Extract the (x, y) coordinate from the center of the cell holding the provided text.  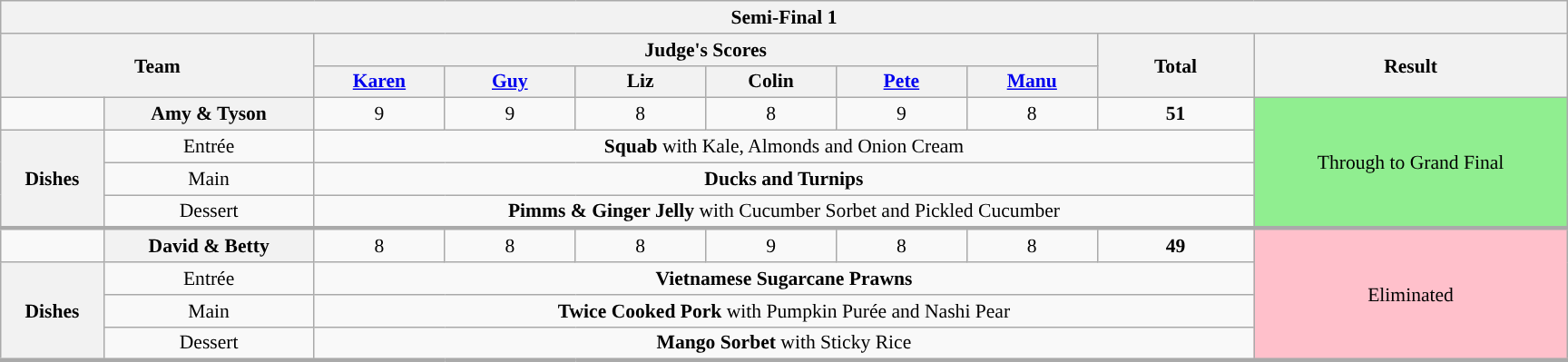
Eliminated (1410, 295)
Vietnamese Sugarcane Prawns (784, 279)
Mango Sorbet with Sticky Rice (784, 343)
Guy (510, 82)
Pete (901, 82)
Squab with Kale, Almonds and Onion Cream (784, 147)
David & Betty (209, 245)
51 (1176, 114)
Liz (641, 82)
Semi-Final 1 (784, 17)
49 (1176, 245)
Through to Grand Final (1410, 163)
Result (1410, 65)
Judge's Scores (706, 50)
Amy & Tyson (209, 114)
Total (1176, 65)
Ducks and Turnips (784, 179)
Pimms & Ginger Jelly with Cucumber Sorbet and Pickled Cucumber (784, 212)
Colin (771, 82)
Manu (1032, 82)
Twice Cooked Pork with Pumpkin Purée and Nashi Pear (784, 311)
Team (158, 65)
Karen (379, 82)
